Provide the [X, Y] coordinate of the cell's center where the given text is located.  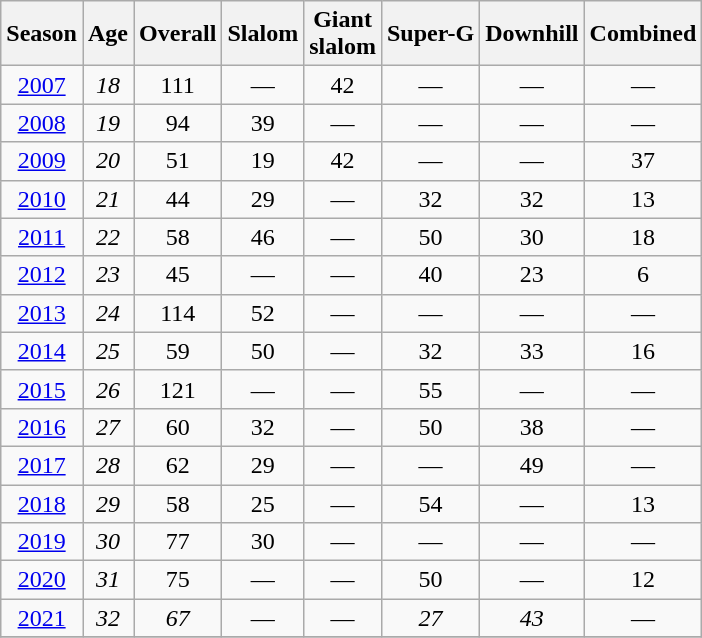
Age [108, 34]
40 [430, 275]
16 [643, 351]
Season [42, 34]
20 [108, 161]
Super-G [430, 34]
2018 [42, 503]
121 [178, 389]
2015 [42, 389]
2019 [42, 542]
51 [178, 161]
111 [178, 85]
26 [108, 389]
2007 [42, 85]
2012 [42, 275]
75 [178, 580]
60 [178, 427]
2008 [42, 123]
49 [532, 465]
54 [430, 503]
55 [430, 389]
2016 [42, 427]
2010 [42, 199]
Downhill [532, 34]
24 [108, 313]
62 [178, 465]
46 [263, 237]
2011 [42, 237]
52 [263, 313]
21 [108, 199]
2020 [42, 580]
45 [178, 275]
94 [178, 123]
31 [108, 580]
28 [108, 465]
2009 [42, 161]
38 [532, 427]
77 [178, 542]
2017 [42, 465]
67 [178, 618]
114 [178, 313]
2014 [42, 351]
43 [532, 618]
39 [263, 123]
33 [532, 351]
12 [643, 580]
Overall [178, 34]
59 [178, 351]
Giantslalom [343, 34]
22 [108, 237]
2013 [42, 313]
44 [178, 199]
Slalom [263, 34]
Combined [643, 34]
2021 [42, 618]
6 [643, 275]
37 [643, 161]
